Output the (x, y) coordinate of the center of the cell containing the given text.  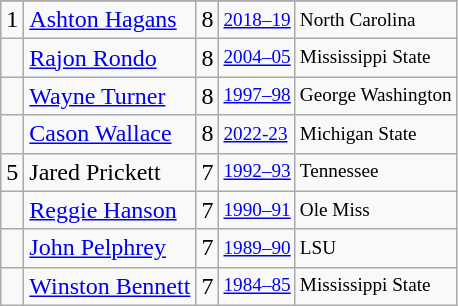
1992–93 (257, 172)
2018–19 (257, 20)
Jared Prickett (110, 172)
Reggie Hanson (110, 210)
1 (12, 20)
Tennessee (376, 172)
2022-23 (257, 134)
North Carolina (376, 20)
1984–85 (257, 286)
Ole Miss (376, 210)
George Washington (376, 96)
Cason Wallace (110, 134)
Michigan State (376, 134)
1997–98 (257, 96)
Rajon Rondo (110, 58)
1990–91 (257, 210)
Wayne Turner (110, 96)
2004–05 (257, 58)
LSU (376, 248)
5 (12, 172)
Ashton Hagans (110, 20)
Winston Bennett (110, 286)
1989–90 (257, 248)
John Pelphrey (110, 248)
